Extract the [x, y] coordinate from the center of the cell holding the provided text.  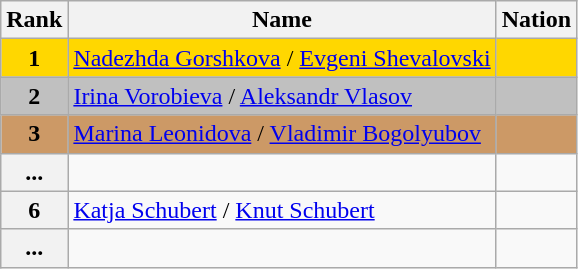
3 [34, 134]
2 [34, 96]
6 [34, 210]
Name [282, 20]
1 [34, 58]
Nation [536, 20]
Marina Leonidova / Vladimir Bogolyubov [282, 134]
Nadezhda Gorshkova / Evgeni Shevalovski [282, 58]
Rank [34, 20]
Katja Schubert / Knut Schubert [282, 210]
Irina Vorobieva / Aleksandr Vlasov [282, 96]
